Pinpoint the cell where the given text exists, returning its [X, Y] midpoint coordinate. 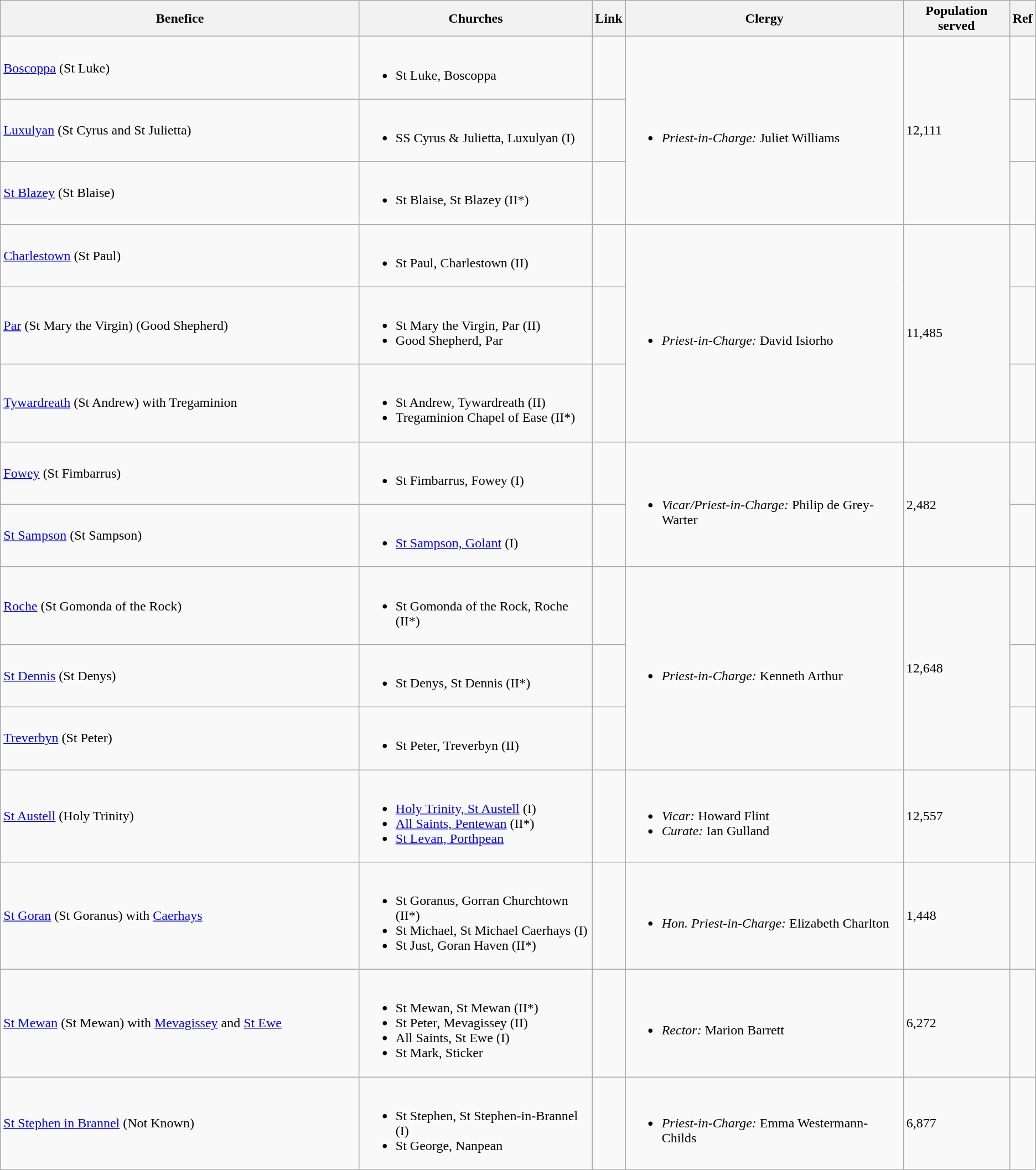
St Dennis (St Denys) [180, 675]
St Denys, St Dennis (II*) [475, 675]
St Fimbarrus, Fowey (I) [475, 473]
Population served [956, 19]
6,877 [956, 1124]
Vicar: Howard FlintCurate: Ian Gulland [764, 816]
2,482 [956, 504]
11,485 [956, 333]
St Peter, Treverbyn (II) [475, 738]
Roche (St Gomonda of the Rock) [180, 605]
St Mewan, St Mewan (II*)St Peter, Mevagissey (II)All Saints, St Ewe (I)St Mark, Sticker [475, 1023]
Luxulyan (St Cyrus and St Julietta) [180, 131]
Vicar/Priest-in-Charge: Philip de Grey-Warter [764, 504]
St Luke, Boscoppa [475, 68]
Boscoppa (St Luke) [180, 68]
1,448 [956, 916]
St Paul, Charlestown (II) [475, 256]
Treverbyn (St Peter) [180, 738]
St Sampson, Golant (I) [475, 536]
Priest-in-Charge: David Isiorho [764, 333]
Priest-in-Charge: Juliet Williams [764, 131]
St Goranus, Gorran Churchtown (II*)St Michael, St Michael Caerhays (I)St Just, Goran Haven (II*) [475, 916]
St Andrew, Tywardreath (II)Tregaminion Chapel of Ease (II*) [475, 403]
St Blazey (St Blaise) [180, 193]
Charlestown (St Paul) [180, 256]
Holy Trinity, St Austell (I)All Saints, Pentewan (II*)St Levan, Porthpean [475, 816]
Link [609, 19]
6,272 [956, 1023]
St Austell (Holy Trinity) [180, 816]
St Goran (St Goranus) with Caerhays [180, 916]
St Mewan (St Mewan) with Mevagissey and St Ewe [180, 1023]
12,111 [956, 131]
Ref [1023, 19]
Priest-in-Charge: Kenneth Arthur [764, 668]
St Sampson (St Sampson) [180, 536]
St Stephen, St Stephen-in-Brannel (I)St George, Nanpean [475, 1124]
Clergy [764, 19]
SS Cyrus & Julietta, Luxulyan (I) [475, 131]
St Stephen in Brannel (Not Known) [180, 1124]
Rector: Marion Barrett [764, 1023]
12,557 [956, 816]
Benefice [180, 19]
St Gomonda of the Rock, Roche (II*) [475, 605]
Fowey (St Fimbarrus) [180, 473]
St Mary the Virgin, Par (II)Good Shepherd, Par [475, 325]
Churches [475, 19]
St Blaise, St Blazey (II*) [475, 193]
12,648 [956, 668]
Priest-in-Charge: Emma Westermann-Childs [764, 1124]
Hon. Priest-in-Charge: Elizabeth Charlton [764, 916]
Tywardreath (St Andrew) with Tregaminion [180, 403]
Par (St Mary the Virgin) (Good Shepherd) [180, 325]
